For the text-containing cell, return its midpoint in (x, y) coordinate format. 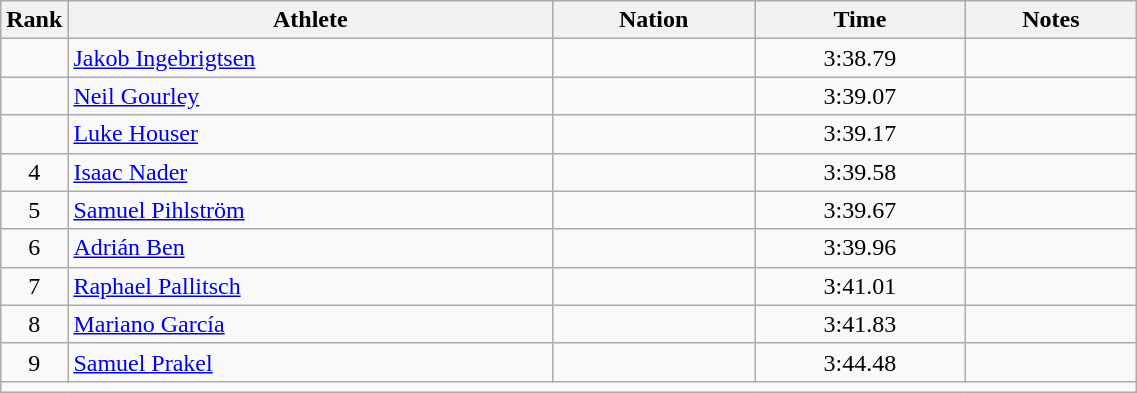
3:41.83 (860, 324)
Rank (34, 20)
Notes (1051, 20)
Athlete (310, 20)
3:39.58 (860, 172)
8 (34, 324)
4 (34, 172)
Time (860, 20)
Adrián Ben (310, 248)
Mariano García (310, 324)
Luke Houser (310, 134)
3:39.07 (860, 96)
3:39.67 (860, 210)
Raphael Pallitsch (310, 286)
Neil Gourley (310, 96)
Nation (654, 20)
Samuel Pihlström (310, 210)
9 (34, 362)
3:38.79 (860, 58)
Samuel Prakel (310, 362)
Isaac Nader (310, 172)
3:41.01 (860, 286)
7 (34, 286)
5 (34, 210)
Jakob Ingebrigtsen (310, 58)
3:39.17 (860, 134)
3:44.48 (860, 362)
3:39.96 (860, 248)
6 (34, 248)
